Locate the cell with the specified text and output its [x, y] center coordinate. 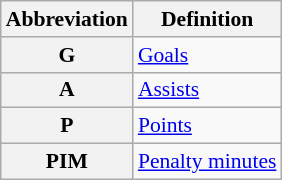
Definition [208, 19]
Penalty minutes [208, 162]
G [67, 55]
Assists [208, 90]
Abbreviation [67, 19]
A [67, 90]
Points [208, 126]
Goals [208, 55]
P [67, 126]
PIM [67, 162]
